Identify which cell holds the provided text, then report its (X, Y) central coordinate. 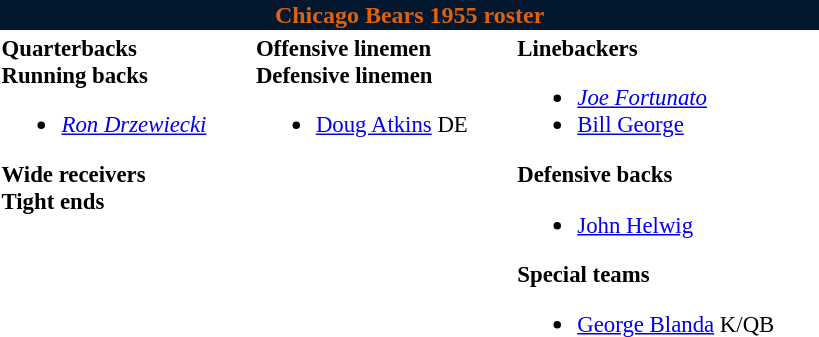
Chicago Bears 1955 roster (410, 15)
